Capture the cell that displays the provided text and extract its [X, Y] central coordinate. 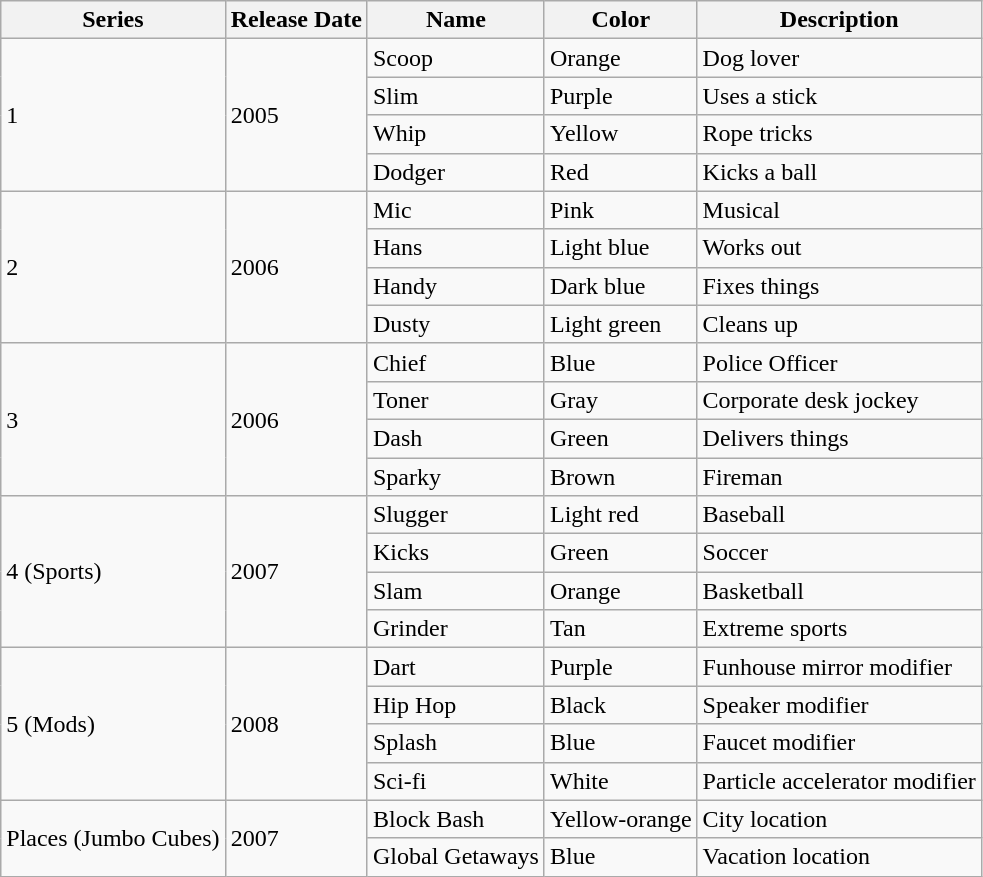
Brown [620, 477]
Block Bash [456, 819]
Dog lover [839, 58]
Soccer [839, 553]
Pink [620, 210]
Grinder [456, 629]
Basketball [839, 591]
2008 [296, 724]
Cleans up [839, 324]
Slam [456, 591]
City location [839, 819]
Particle accelerator modifier [839, 781]
Handy [456, 286]
Light blue [620, 248]
1 [113, 115]
Gray [620, 400]
2 [113, 267]
Release Date [296, 20]
Splash [456, 743]
Scoop [456, 58]
Color [620, 20]
Faucet modifier [839, 743]
Red [620, 172]
2005 [296, 115]
Mic [456, 210]
Light green [620, 324]
Uses a stick [839, 96]
Toner [456, 400]
Rope tricks [839, 134]
Black [620, 705]
Kicks a ball [839, 172]
Name [456, 20]
Dodger [456, 172]
Description [839, 20]
Whip [456, 134]
Global Getaways [456, 857]
Series [113, 20]
Extreme sports [839, 629]
Yellow [620, 134]
Dark blue [620, 286]
Dash [456, 438]
Baseball [839, 515]
Delivers things [839, 438]
Sci-fi [456, 781]
Kicks [456, 553]
Hip Hop [456, 705]
Fixes things [839, 286]
Sparky [456, 477]
White [620, 781]
3 [113, 419]
Corporate desk jockey [839, 400]
Vacation location [839, 857]
Hans [456, 248]
4 (Sports) [113, 572]
Tan [620, 629]
Musical [839, 210]
Dusty [456, 324]
Chief [456, 362]
Police Officer [839, 362]
Yellow-orange [620, 819]
Dart [456, 667]
Slugger [456, 515]
Slim [456, 96]
Places (Jumbo Cubes) [113, 838]
Fireman [839, 477]
Speaker modifier [839, 705]
5 (Mods) [113, 724]
Funhouse mirror modifier [839, 667]
Light red [620, 515]
Works out [839, 248]
